Determine the (X, Y) coordinate at the center of the cell enclosing the given text.  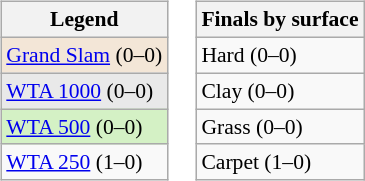
Grass (0–0) (280, 127)
Grand Slam (0–0) (84, 55)
Hard (0–0) (280, 55)
Legend (84, 20)
WTA 250 (1–0) (84, 162)
WTA 1000 (0–0) (84, 91)
Finals by surface (280, 20)
WTA 500 (0–0) (84, 127)
Clay (0–0) (280, 91)
Carpet (1–0) (280, 162)
